Provide the (X, Y) coordinate of the cell's center where the given text is located.  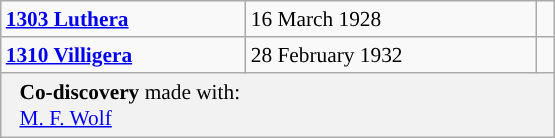
1303 Luthera (124, 19)
1310 Villigera (124, 55)
Co-discovery made with: M. F. Wolf (278, 104)
28 February 1932 (392, 55)
16 March 1928 (392, 19)
